For the text-containing cell, return its midpoint in (x, y) coordinate format. 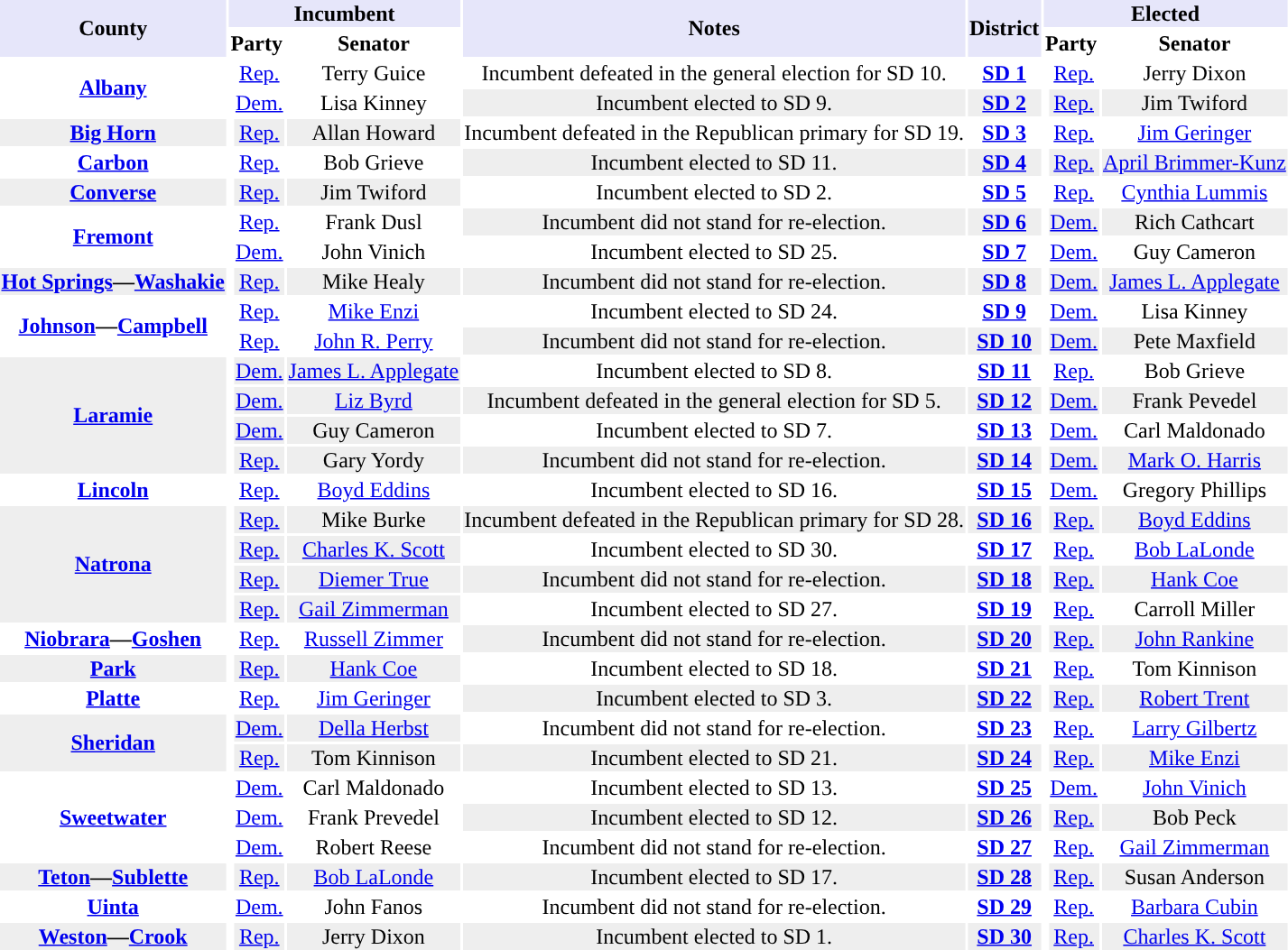
Incumbent defeated in the general election for SD 5. (715, 401)
Incumbent defeated in the Republican primary for SD 19. (715, 133)
Incumbent elected to SD 17. (715, 877)
John Rankine (1194, 639)
SD 29 (1005, 907)
Incumbent elected to SD 18. (715, 669)
Park (113, 669)
Incumbent defeated in the Republican primary for SD 28. (715, 520)
Incumbent elected to SD 9. (715, 103)
Terry Guice (374, 73)
Uinta (113, 907)
SD 24 (1005, 758)
Russell Zimmer (374, 639)
Incumbent elected to SD 27. (715, 609)
Natrona (113, 565)
Incumbent elected to SD 7. (715, 430)
SD 22 (1005, 698)
SD 18 (1005, 579)
Lincoln (113, 490)
SD 12 (1005, 401)
SD 14 (1005, 460)
Laramie (113, 415)
Incumbent elected to SD 2. (715, 192)
SD 28 (1005, 877)
Frank Pevedel (1194, 401)
Susan Anderson (1194, 877)
SD 25 (1005, 788)
SD 19 (1005, 609)
John Fanos (374, 907)
Carbon (113, 162)
Incumbent elected to SD 1. (715, 936)
Barbara Cubin (1194, 907)
Teton—Sublette (113, 877)
SD 13 (1005, 430)
Frank Prevedel (374, 817)
Incumbent elected to SD 11. (715, 162)
Bob Peck (1194, 817)
Incumbent elected to SD 21. (715, 758)
Carroll Miller (1194, 609)
SD 17 (1005, 549)
Gary Yordy (374, 460)
Incumbent defeated in the general election for SD 10. (715, 73)
John R. Perry (374, 341)
SD 8 (1005, 281)
SD 27 (1005, 847)
Big Horn (113, 133)
Mark O. Harris (1194, 460)
SD 4 (1005, 162)
Pete Maxfield (1194, 341)
SD 5 (1005, 192)
SD 21 (1005, 669)
SD 6 (1005, 222)
Incumbent (344, 14)
Rich Cathcart (1194, 222)
Weston—Crook (113, 936)
SD 30 (1005, 936)
Diemer True (374, 579)
Mike Burke (374, 520)
SD 11 (1005, 371)
Gregory Phillips (1194, 490)
Incumbent elected to SD 12. (715, 817)
Liz Byrd (374, 401)
SD 15 (1005, 490)
SD 3 (1005, 133)
SD 7 (1005, 252)
Robert Reese (374, 847)
Della Herbst (374, 728)
SD 2 (1005, 103)
Niobrara—Goshen (113, 639)
Incumbent elected to SD 13. (715, 788)
County (113, 29)
Frank Dusl (374, 222)
April Brimmer-Kunz (1194, 162)
Incumbent elected to SD 3. (715, 698)
Albany (113, 88)
Incumbent elected to SD 30. (715, 549)
Johnson—Campbell (113, 327)
Allan Howard (374, 133)
Hot Springs—Washakie (113, 281)
Robert Trent (1194, 698)
Platte (113, 698)
SD 1 (1005, 73)
Fremont (113, 236)
Incumbent elected to SD 8. (715, 371)
SD 23 (1005, 728)
District (1005, 29)
SD 16 (1005, 520)
Converse (113, 192)
Sweetwater (113, 817)
Incumbent elected to SD 24. (715, 311)
Larry Gilbertz (1194, 728)
SD 9 (1005, 311)
Incumbent elected to SD 25. (715, 252)
Sheridan (113, 743)
Incumbent elected to SD 16. (715, 490)
SD 10 (1005, 341)
Elected (1165, 14)
Mike Healy (374, 281)
Notes (715, 29)
SD 26 (1005, 817)
SD 20 (1005, 639)
Cynthia Lummis (1194, 192)
